Extract the [x, y] coordinate from the center of the cell holding the provided text.  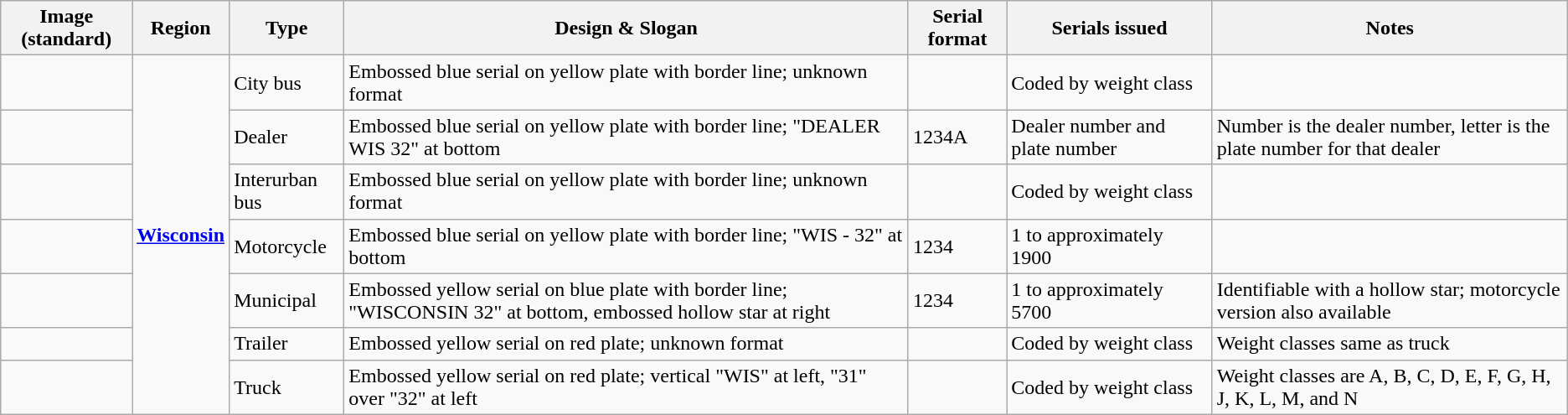
Interurban bus [286, 191]
Embossed yellow serial on red plate; unknown format [627, 344]
Embossed yellow serial on blue plate with border line; "WISCONSIN 32" at bottom, embossed hollow star at right [627, 300]
Motorcycle [286, 246]
City bus [286, 82]
Region [181, 29]
Image (standard) [67, 29]
Embossed blue serial on yellow plate with border line; "WIS - 32" at bottom [627, 246]
Embossed blue serial on yellow plate with border line; "DEALER WIS 32" at bottom [627, 137]
Wisconsin [181, 235]
Embossed yellow serial on red plate; vertical "WIS" at left, "31" over "32" at left [627, 387]
Number is the dealer number, letter is the plate number for that dealer [1390, 137]
Dealer [286, 137]
Type [286, 29]
Dealer number and plate number [1109, 137]
Identifiable with a hollow star; motorcycle version also available [1390, 300]
Weight classes same as truck [1390, 344]
Serials issued [1109, 29]
Municipal [286, 300]
Weight classes are A, B, C, D, E, F, G, H, J, K, L, M, and N [1390, 387]
1 to approximately 1900 [1109, 246]
Truck [286, 387]
Trailer [286, 344]
Serial format [957, 29]
1234A [957, 137]
1 to approximately 5700 [1109, 300]
Notes [1390, 29]
Design & Slogan [627, 29]
